Extract the [x, y] coordinate from the center of the cell holding the provided text.  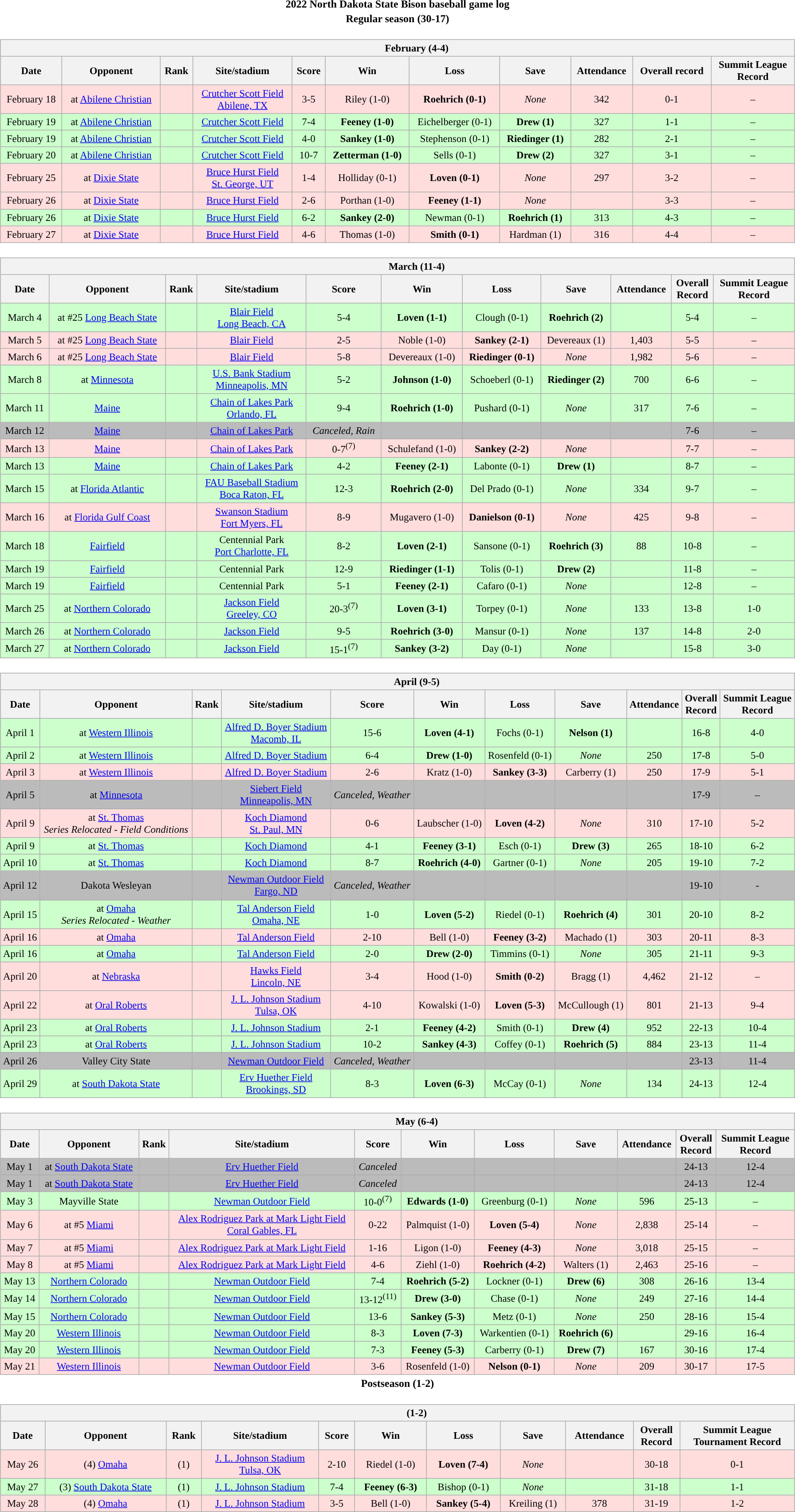
Drew (2-0) [449, 953]
Edwards (1-0) [438, 1201]
Drew (4) [591, 1028]
Loven (4-1) [449, 733]
249 [647, 1299]
30-18 [657, 1464]
at OmahaSeries Relocated - Weather [116, 914]
March 8 [25, 380]
Sankey (3-2) [422, 648]
March 4 [25, 318]
3-2 [672, 178]
Eichelberger (0-1) [455, 122]
Johnson (1-0) [422, 380]
March 15 [25, 489]
Riedel (0-1) [520, 914]
25-13 [697, 1201]
313 [602, 217]
25-14 [697, 1225]
Loven (5-2) [449, 914]
Porthan (1-0) [367, 201]
Esch (0-1) [520, 846]
10-4 [757, 1028]
9-3 [757, 953]
Riedinger (1) [535, 139]
Riley (1-0) [367, 99]
14-4 [755, 1299]
17-5 [755, 1366]
Ziehl (1-0) [438, 1264]
13-12(11) [378, 1299]
at Florida Atlantic [107, 489]
Zetterman (1-0) [367, 155]
Mansur (0-1) [502, 631]
303 [654, 937]
April (9-5) [397, 681]
Warkentien (0-1) [515, 1333]
April 12 [20, 886]
10-0(7) [378, 1201]
Feeney (3-1) [449, 846]
at Florida Gulf Coast [107, 517]
5-5 [693, 340]
April 10 [20, 863]
Sells (0-1) [455, 155]
March 26 [25, 631]
Hawks FieldLincoln, NE [276, 976]
12-8 [693, 586]
2,838 [647, 1225]
Lockner (0-1) [515, 1281]
Bragg (1) [591, 976]
7-7 [693, 448]
Riedinger (1-1) [422, 569]
2,463 [647, 1264]
25-15 [697, 1248]
11-8 [693, 569]
14-8 [693, 631]
Smith (0-2) [520, 976]
28-16 [697, 1316]
134 [654, 1083]
Loven (2-1) [422, 546]
Jackson FieldGreeley, CO [252, 608]
3-6 [378, 1366]
Blair FieldLong Beach, CA [252, 318]
- [757, 886]
Roehrich (4-2) [515, 1264]
21-11 [701, 953]
317 [641, 408]
Drew (6) [586, 1281]
Laubscher (1-0) [449, 823]
Schoeberl (0-1) [502, 380]
Tal Anderson FieldOmaha, NE [276, 914]
March 16 [25, 517]
Timmins (0-1) [520, 953]
Machado (1) [591, 937]
Pushard (0-1) [502, 408]
137 [641, 631]
April 29 [20, 1083]
1,403 [641, 340]
Drew (1-0) [449, 756]
Clough (0-1) [502, 318]
Dakota Wesleyan [116, 886]
20-3(7) [343, 608]
Alex Rodriguez Park at Mark Light FieldCoral Gables, FL [262, 1225]
April 5 [20, 795]
31-18 [657, 1487]
Loven (6-3) [449, 1083]
at St. ThomasSeries Relocated - Field Conditions [116, 823]
March (11-4) [397, 266]
February (4-4) [397, 48]
Canceled, Rain [343, 431]
205 [654, 863]
Nelson (0-1) [515, 1366]
Valley City State [116, 1061]
25-16 [697, 1264]
May 6 [20, 1225]
4-3 [672, 217]
McCay (0-1) [520, 1083]
Overall record [672, 71]
April 22 [20, 1004]
Feeney (4-2) [449, 1028]
3-4 [372, 976]
Chain of Lakes ParkOrlando, FL [252, 408]
7-3 [378, 1350]
1-16 [378, 1248]
Carberry (0-1) [515, 1350]
29-16 [697, 1333]
Mugavero (1-0) [422, 517]
26-16 [697, 1281]
Koch DiamondSt. Paul, MN [276, 823]
31-19 [657, 1504]
4-10 [372, 1004]
Sankey (2-0) [367, 217]
May 8 [20, 1264]
17-8 [701, 756]
Walters (1) [586, 1264]
Loven (4-2) [520, 823]
Newman (0-1) [455, 217]
13-8 [693, 608]
3-0 [754, 648]
167 [647, 1350]
Roehrich (5) [591, 1044]
15-4 [755, 1316]
May 7 [20, 1248]
801 [654, 1004]
17-4 [755, 1350]
Siebert FieldMinneapolis, MN [276, 795]
8-9 [343, 517]
0-7(7) [343, 448]
May 21 [20, 1366]
9-5 [343, 631]
Crutcher Scott FieldAbilene, TX [242, 99]
305 [654, 953]
McCullough (1) [591, 1004]
Metz (0-1) [515, 1316]
Danielson (0-1) [502, 517]
1,982 [641, 357]
March 25 [25, 608]
February 25 [31, 178]
Loven (0-1) [455, 178]
9-7 [693, 489]
9-8 [693, 517]
310 [654, 823]
Hood (1-0) [449, 976]
5-6 [693, 357]
265 [654, 846]
Stephenson (0-1) [455, 139]
April 20 [20, 976]
Nelson (1) [591, 733]
(1-2) [397, 1413]
Feeney (6-3) [390, 1487]
Cafaro (0-1) [502, 586]
17-10 [701, 823]
Chase (0-1) [515, 1299]
3-1 [672, 155]
(3) South Dakota State [106, 1487]
700 [641, 380]
316 [602, 234]
20-10 [701, 914]
Thomas (1-0) [367, 234]
27-16 [697, 1299]
Riedel (1-0) [390, 1464]
2-5 [343, 340]
Riedinger (0-1) [502, 357]
10-7 [309, 155]
May (6-4) [397, 1122]
Carberry (1) [591, 772]
March 5 [25, 340]
March 11 [25, 408]
Sankey (3-3) [520, 772]
Roehrich (0-1) [455, 99]
Newman Outdoor FieldFargo, ND [276, 886]
Bruce Hurst FieldSt. George, UT [242, 178]
6-4 [372, 756]
425 [641, 517]
May 27 [23, 1487]
Schulefand (1-0) [422, 448]
3,018 [647, 1248]
Feeney (1-1) [455, 201]
Tolis (0-1) [502, 569]
Kratz (1-0) [449, 772]
Alfred D. Boyer StadiumMacomb, IL [276, 733]
March 12 [25, 431]
12-3 [343, 489]
18-10 [701, 846]
1-2 [737, 1504]
May 14 [20, 1299]
FAU Baseball StadiumBoca Raton, FL [252, 489]
Roehrich (4-0) [449, 863]
May 26 [23, 1464]
Devereaux (1) [576, 340]
4-2 [343, 466]
7-2 [757, 863]
April 26 [20, 1061]
334 [641, 489]
Loven (3-1) [422, 608]
282 [602, 139]
Noble (1-0) [422, 340]
16-8 [701, 733]
Kreiling (1) [533, 1504]
April 2 [20, 756]
Centennial ParkPort Charlotte, FL [252, 546]
4,462 [654, 976]
6-6 [693, 380]
Drew (3-0) [438, 1299]
Summit LeagueTournament Record [737, 1436]
Del Prado (0-1) [502, 489]
Swanson StadiumFort Myers, FL [252, 517]
Hardman (1) [535, 234]
297 [602, 178]
Sankey (5-4) [464, 1504]
Sansone (0-1) [502, 546]
Roehrich (2) [576, 318]
Sankey (1-0) [367, 139]
13-6 [378, 1316]
April 3 [20, 772]
Roehrich (1-0) [422, 408]
13-4 [755, 1281]
12-9 [343, 569]
Gartner (0-1) [520, 863]
Loven (5-3) [520, 1004]
Erv Huether FieldBrookings, SD [276, 1083]
Holliday (0-1) [367, 178]
15-6 [372, 733]
Labonte (0-1) [502, 466]
Mayville State [89, 1201]
at Nebraska [116, 976]
4-1 [372, 846]
Loven (1-1) [422, 318]
Kowalski (1-0) [449, 1004]
Greenburg (0-1) [515, 1201]
Bishop (0-1) [464, 1487]
4-4 [672, 234]
May 13 [20, 1281]
Roehrich (1) [535, 217]
U.S. Bank StadiumMinneapolis, MN [252, 380]
308 [647, 1281]
16-4 [755, 1333]
Palmquist (1-0) [438, 1225]
May 3 [20, 1201]
Roehrich (3-0) [422, 631]
Feeney (5-3) [438, 1350]
596 [647, 1201]
February 18 [31, 99]
March 18 [25, 546]
Drew (3) [591, 846]
30-17 [697, 1366]
Feeney (1-0) [367, 122]
Torpey (0-1) [502, 608]
Roehrich (4) [591, 914]
Drew (7) [586, 1350]
Loven (7-3) [438, 1333]
Roehrich (6) [586, 1333]
February 27 [31, 234]
Riedinger (2) [576, 380]
Roehrich (3) [576, 546]
0-22 [378, 1225]
15-8 [693, 648]
Sankey (4-3) [449, 1044]
Sankey (2-2) [502, 448]
Ligon (1-0) [438, 1248]
133 [641, 608]
30-16 [697, 1350]
Day (0-1) [502, 648]
March 27 [25, 648]
0-6 [372, 823]
Roehrich (5-2) [438, 1281]
884 [654, 1044]
22-13 [701, 1028]
342 [602, 99]
10-8 [693, 546]
10-2 [372, 1044]
21-12 [701, 976]
301 [654, 914]
April 1 [20, 733]
15-1(7) [343, 648]
21-13 [701, 1004]
3-3 [672, 201]
May 15 [20, 1316]
Sankey (5-3) [438, 1316]
Roehrich (2-0) [422, 489]
Feeney (4-3) [515, 1248]
Loven (7-4) [464, 1464]
May 28 [23, 1504]
378 [599, 1504]
20-11 [701, 937]
February 20 [31, 155]
Loven (5-4) [515, 1225]
Coffey (0-1) [520, 1044]
88 [641, 546]
Sankey (2-1) [502, 340]
March 6 [25, 357]
209 [647, 1366]
1-4 [309, 178]
Rosenfeld (0-1) [520, 756]
Devereaux (1-0) [422, 357]
April 15 [20, 914]
5-8 [343, 357]
952 [654, 1028]
Fochs (0-1) [520, 733]
Feeney (3-2) [520, 937]
5-0 [757, 756]
Rosenfeld (1-0) [438, 1366]
